Find where the given text appears and provide that cell's center as (X, Y) coordinate. 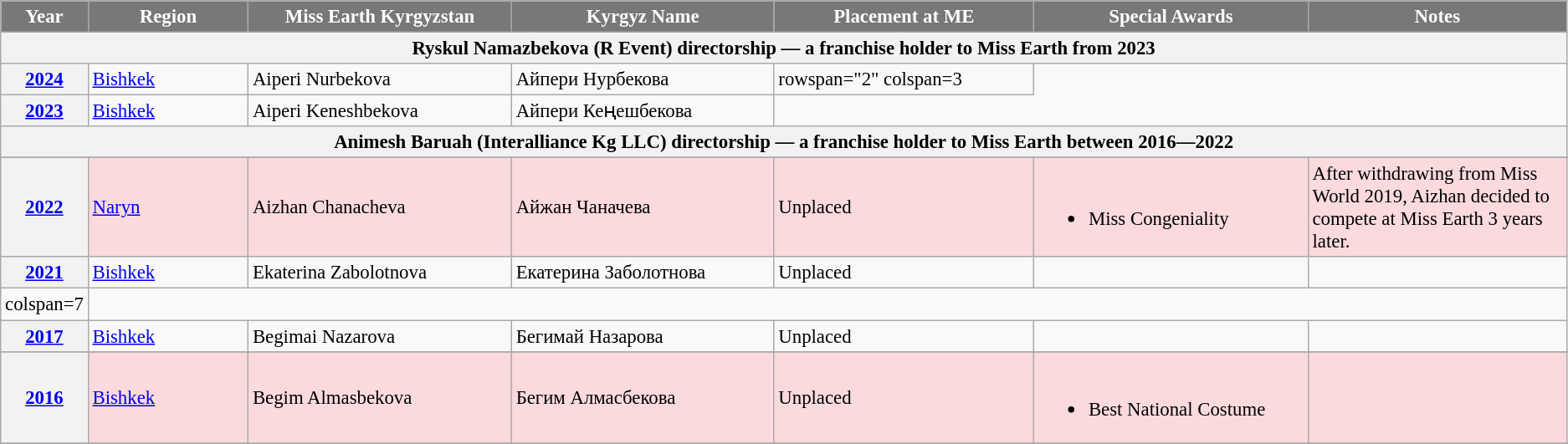
Region (167, 17)
colspan=7 (44, 304)
Aizhan Chanacheva (380, 207)
2023 (44, 111)
2016 (44, 397)
Айжан Чаначева (643, 207)
Miss Earth Kyrgyzstan (380, 17)
2021 (44, 273)
Kyrgyz Name (643, 17)
Miss Congeniality (1171, 207)
Aiperi Nurbekova (380, 79)
After withdrawing from Miss World 2019, Aizhan decided to compete at Miss Earth 3 years later. (1437, 207)
Бегимай Назарова (643, 336)
Best National Costume (1171, 397)
Бегим Алмасбекова (643, 397)
Naryn (167, 207)
Ryskul Namazbekova (R Event) directorship — a franchise holder to Miss Earth from 2023 (784, 48)
Notes (1437, 17)
Special Awards (1171, 17)
Ekaterina Zabolotnova (380, 273)
Aiperi Keneshbekova (380, 111)
Begimai Nazarova (380, 336)
Animesh Baruah (Interalliance Kg LLC) directorship — a franchise holder to Miss Earth between 2016―2022 (784, 142)
Begim Almasbekova (380, 397)
Екатерина Заболотнова (643, 273)
2017 (44, 336)
Year (44, 17)
2024 (44, 79)
rowspan="2" colspan=3 (904, 79)
Айпери Нурбекова (643, 79)
Айпери Кеңешбекова (643, 111)
Placement at ME (904, 17)
2022 (44, 207)
